Detect which cell encompasses the target text, then output its (X, Y) center coordinate. 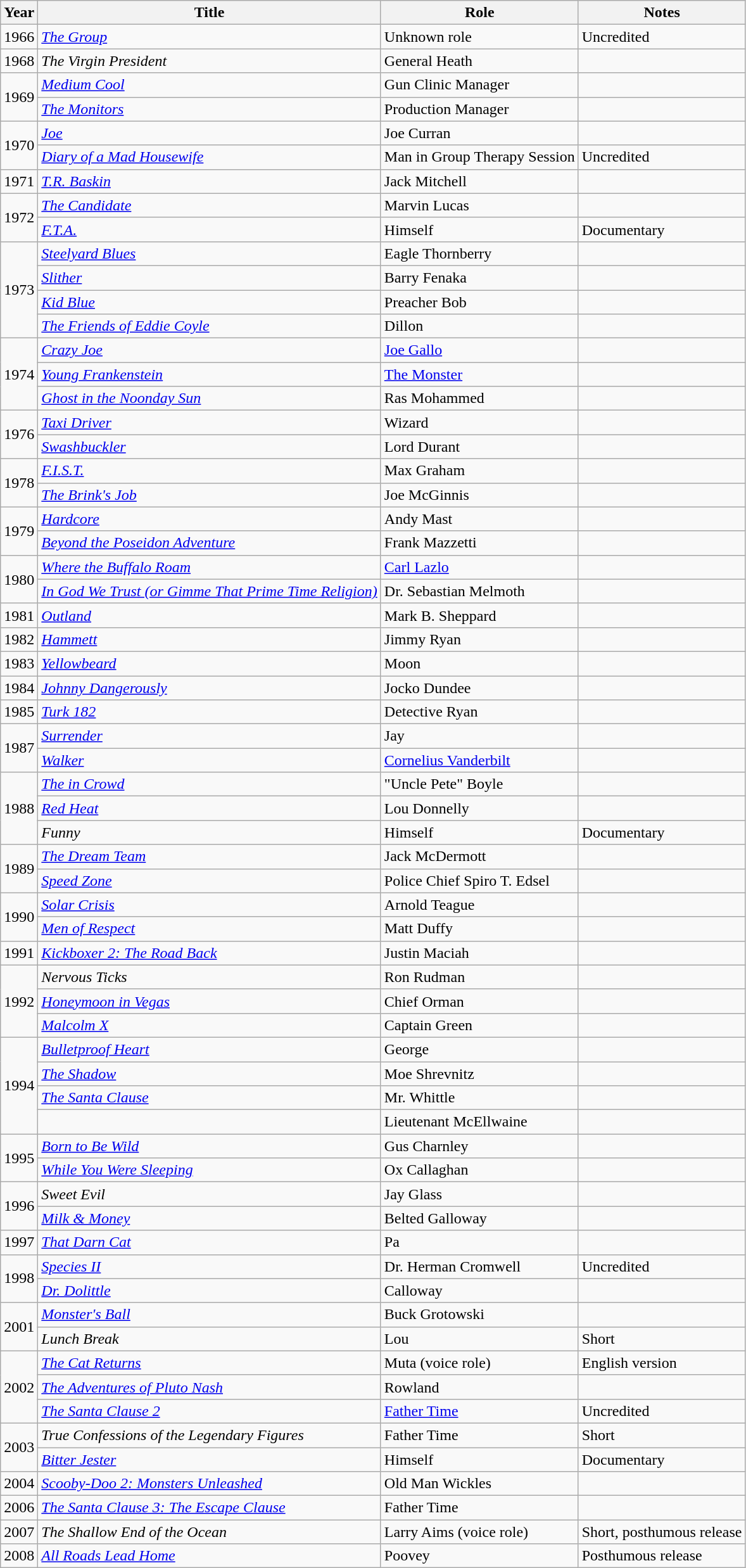
Preacher Bob (479, 302)
Ox Callaghan (479, 1170)
1969 (19, 97)
The Monster (479, 374)
Man in Group Therapy Session (479, 157)
The Santa Clause 3: The Escape Clause (210, 1508)
Wizard (479, 423)
Joe McGinnis (479, 495)
1981 (19, 615)
2001 (19, 1327)
Dr. Sebastian Melmoth (479, 591)
Posthumous release (662, 1556)
Men of Respect (210, 929)
1995 (19, 1158)
1984 (19, 687)
2004 (19, 1484)
Funny (210, 832)
Jay Glass (479, 1194)
Frank Mazzetti (479, 543)
Chief Orman (479, 1001)
Unknown role (479, 37)
English version (662, 1363)
Max Graham (479, 471)
Year (19, 13)
Marvin Lucas (479, 205)
The Candidate (210, 205)
Yellowbeard (210, 663)
Monster's Ball (210, 1315)
Arnold Teague (479, 905)
Lieutenant McEllwaine (479, 1122)
While You Were Sleeping (210, 1170)
1971 (19, 181)
Jimmy Ryan (479, 639)
Mark B. Sheppard (479, 615)
Solar Crisis (210, 905)
Jack McDermott (479, 857)
Lunch Break (210, 1339)
Title (210, 13)
1968 (19, 61)
True Confessions of the Legendary Figures (210, 1435)
1982 (19, 639)
Diary of a Mad Housewife (210, 157)
The Shallow End of the Ocean (210, 1532)
Kid Blue (210, 302)
1989 (19, 869)
Nervous Ticks (210, 977)
Ras Mohammed (479, 398)
Rowland (479, 1387)
In God We Trust (or Gimme That Prime Time Religion) (210, 591)
1991 (19, 953)
Ghost in the Noonday Sun (210, 398)
1998 (19, 1278)
2002 (19, 1387)
Dr. Dolittle (210, 1291)
Sweet Evil (210, 1194)
1976 (19, 435)
2006 (19, 1508)
Short, posthumous release (662, 1532)
The Virgin President (210, 61)
Old Man Wickles (479, 1484)
1973 (19, 290)
The Cat Returns (210, 1363)
Jay (479, 736)
Justin Maciah (479, 953)
Gun Clinic Manager (479, 85)
Bitter Jester (210, 1459)
Cornelius Vanderbilt (479, 760)
1974 (19, 374)
2008 (19, 1556)
Red Heat (210, 808)
Medium Cool (210, 85)
The Monitors (210, 109)
Detective Ryan (479, 712)
Dillon (479, 326)
Poovey (479, 1556)
T.R. Baskin (210, 181)
The Santa Clause (210, 1098)
Species II (210, 1266)
Ron Rudman (479, 977)
Jocko Dundee (479, 687)
1972 (19, 217)
F.I.S.T. (210, 471)
The Shadow (210, 1074)
1970 (19, 145)
1988 (19, 808)
F.T.A. (210, 229)
Joe Gallo (479, 350)
Carl Lazlo (479, 567)
Milk & Money (210, 1218)
Lou Donnelly (479, 808)
Scooby-Doo 2: Monsters Unleashed (210, 1484)
Taxi Driver (210, 423)
Buck Grotowski (479, 1315)
1997 (19, 1242)
Captain Green (479, 1025)
Johnny Dangerously (210, 687)
Matt Duffy (479, 929)
Where the Buffalo Roam (210, 567)
1980 (19, 579)
Slither (210, 277)
Turk 182 (210, 712)
1992 (19, 1001)
Eagle Thornberry (479, 253)
Jack Mitchell (479, 181)
Bulletproof Heart (210, 1049)
Dr. Herman Cromwell (479, 1266)
1987 (19, 748)
Honeymoon in Vegas (210, 1001)
The Dream Team (210, 857)
1985 (19, 712)
2007 (19, 1532)
Police Chief Spiro T. Edsel (479, 881)
Malcolm X (210, 1025)
1978 (19, 483)
Role (479, 13)
1994 (19, 1085)
Kickboxer 2: The Road Back (210, 953)
Belted Galloway (479, 1218)
The Group (210, 37)
Swashbuckler (210, 447)
Steelyard Blues (210, 253)
Joe Curran (479, 133)
The Brink's Job (210, 495)
Lord Durant (479, 447)
Beyond the Poseidon Adventure (210, 543)
The Friends of Eddie Coyle (210, 326)
Andy Mast (479, 519)
George (479, 1049)
Crazy Joe (210, 350)
Larry Aims (voice role) (479, 1532)
1983 (19, 663)
Notes (662, 13)
The Santa Clause 2 (210, 1411)
1990 (19, 917)
Joe (210, 133)
Mr. Whittle (479, 1098)
All Roads Lead Home (210, 1556)
Calloway (479, 1291)
General Heath (479, 61)
Pa (479, 1242)
Gus Charnley (479, 1146)
Hardcore (210, 519)
Moon (479, 663)
Surrender (210, 736)
1966 (19, 37)
"Uncle Pete" Boyle (479, 784)
Hammett (210, 639)
The in Crowd (210, 784)
Young Frankenstein (210, 374)
Production Manager (479, 109)
Barry Fenaka (479, 277)
Moe Shrevnitz (479, 1074)
Walker (210, 760)
Lou (479, 1339)
That Darn Cat (210, 1242)
The Adventures of Pluto Nash (210, 1387)
Muta (voice role) (479, 1363)
1996 (19, 1206)
1979 (19, 531)
2003 (19, 1447)
Speed Zone (210, 881)
Born to Be Wild (210, 1146)
Outland (210, 615)
